Find where the given text appears and provide that cell's center as [x, y] coordinate. 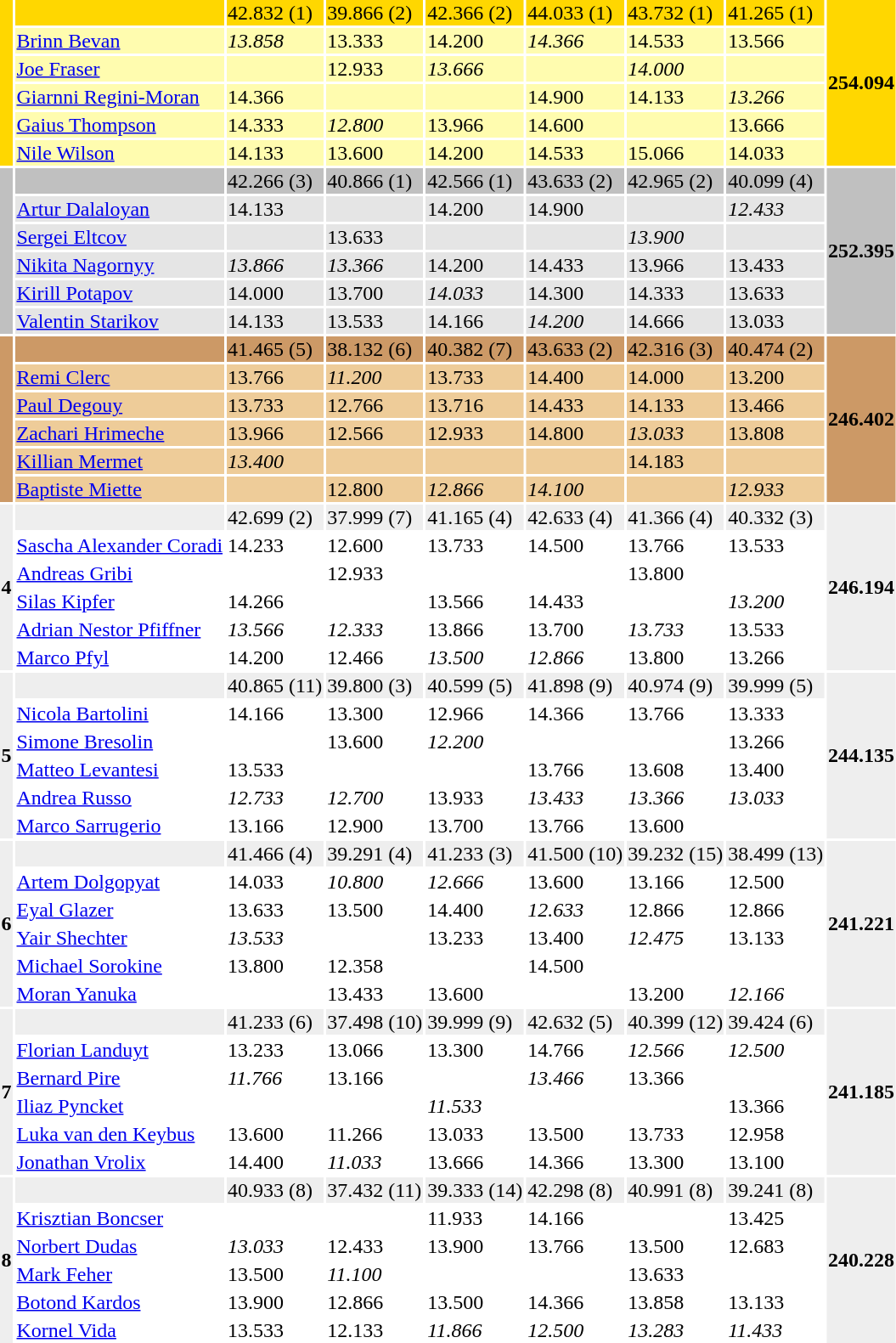
Florian Landuyt [120, 1050]
Andreas Gribi [120, 573]
39.424 (6) [776, 1022]
Botond Kardos [120, 1302]
39.999 (5) [776, 686]
39.291 (4) [375, 854]
12.633 [576, 910]
Baptiste Miette [120, 489]
12.200 [476, 742]
12.466 [375, 657]
Killian Mermet [120, 461]
37.432 (11) [375, 1190]
4 [7, 588]
40.332 (3) [776, 517]
Andrea Russo [120, 798]
14.183 [676, 461]
11.033 [375, 1162]
41.165 (4) [476, 517]
Artem Dolgopyat [120, 882]
43.732 (1) [676, 13]
12.766 [375, 405]
12.666 [476, 882]
Giarnni Regini-Moran [120, 97]
40.991 (8) [676, 1190]
14.233 [275, 545]
14.300 [576, 293]
42.266 (3) [275, 181]
Krisztian Boncser [120, 1218]
Moran Yanuka [120, 994]
41.366 (4) [676, 517]
40.399 (12) [676, 1022]
12.900 [375, 826]
41.233 (6) [275, 1022]
12.166 [776, 994]
11.433 [776, 1330]
14.266 [275, 601]
40.099 (4) [776, 181]
42.699 (2) [275, 517]
Adrian Nestor Pfiffner [120, 629]
40.865 (11) [275, 686]
37.498 (10) [375, 1022]
42.832 (1) [275, 13]
41.500 (10) [576, 854]
10.800 [375, 882]
44.033 (1) [576, 13]
39.866 (2) [375, 13]
14.666 [676, 321]
15.066 [676, 153]
12.958 [776, 1134]
12.475 [676, 938]
246.402 [861, 420]
6 [7, 924]
40.933 (8) [275, 1190]
246.194 [861, 588]
Eyal Glazer [120, 910]
8 [7, 1261]
40.599 (5) [476, 686]
Valentin Starikov [120, 321]
12.133 [375, 1330]
14.100 [576, 489]
Artur Dalaloyan [120, 209]
13.716 [476, 405]
11.533 [476, 1106]
39.333 (14) [476, 1190]
Jonathan Vrolix [120, 1162]
Marco Pfyl [120, 657]
7 [7, 1092]
Marco Sarrugerio [120, 826]
42.632 (5) [576, 1022]
11.866 [476, 1330]
37.999 (7) [375, 517]
39.999 (9) [476, 1022]
40.382 (7) [476, 349]
Iliaz Pyncket [120, 1106]
Kirill Potapov [120, 293]
12.700 [375, 798]
Simone Bresolin [120, 742]
11.766 [275, 1078]
42.566 (1) [476, 181]
11.266 [375, 1134]
244.135 [861, 756]
Michael Sorokine [120, 966]
12.683 [776, 1246]
Paul Degouy [120, 405]
Norbert Dudas [120, 1246]
13.425 [776, 1218]
Nile Wilson [120, 153]
41.466 (4) [275, 854]
Joe Fraser [120, 69]
42.366 (2) [476, 13]
Bernard Pire [120, 1078]
13.608 [676, 770]
41.233 (3) [476, 854]
Matteo Levantesi [120, 770]
13.283 [676, 1330]
41.265 (1) [776, 13]
240.228 [861, 1261]
14.600 [576, 125]
Mark Feher [120, 1274]
254.094 [861, 83]
40.866 (1) [375, 181]
Luka van den Keybus [120, 1134]
39.232 (15) [676, 854]
252.395 [861, 251]
40.474 (2) [776, 349]
39.241 (8) [776, 1190]
12.600 [375, 545]
39.800 (3) [375, 686]
14.800 [576, 433]
Brinn Bevan [120, 41]
Zachari Hrimeche [120, 433]
12.358 [375, 966]
12.333 [375, 629]
13.100 [776, 1162]
42.298 (8) [576, 1190]
12.733 [275, 798]
Kornel Vida [120, 1330]
11.200 [375, 377]
Nicola Bartolini [120, 714]
40.974 (9) [676, 686]
13.933 [476, 798]
13.808 [776, 433]
42.965 (2) [676, 181]
Sergei Eltcov [120, 237]
Sascha Alexander Coradi [120, 545]
38.132 (6) [375, 349]
Nikita Nagornyy [120, 265]
Remi Clerc [120, 377]
13.066 [375, 1050]
41.465 (5) [275, 349]
5 [7, 756]
241.221 [861, 924]
41.898 (9) [576, 686]
42.633 (4) [576, 517]
14.766 [576, 1050]
11.933 [476, 1218]
241.185 [861, 1092]
Yair Shechter [120, 938]
12.966 [476, 714]
42.316 (3) [676, 349]
Gaius Thompson [120, 125]
11.100 [375, 1274]
Silas Kipfer [120, 601]
38.499 (13) [776, 854]
